Return the (x, y) coordinate for the center point of the cell that contains the specified text.  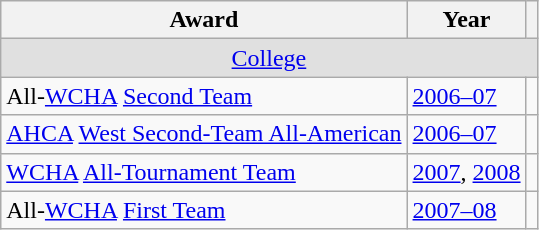
College (269, 58)
2007, 2008 (466, 172)
Award (204, 20)
WCHA All-Tournament Team (204, 172)
Year (466, 20)
2007–08 (466, 210)
All-WCHA Second Team (204, 96)
All-WCHA First Team (204, 210)
AHCA West Second-Team All-American (204, 134)
